Capture the cell that displays the provided text and extract its [x, y] central coordinate. 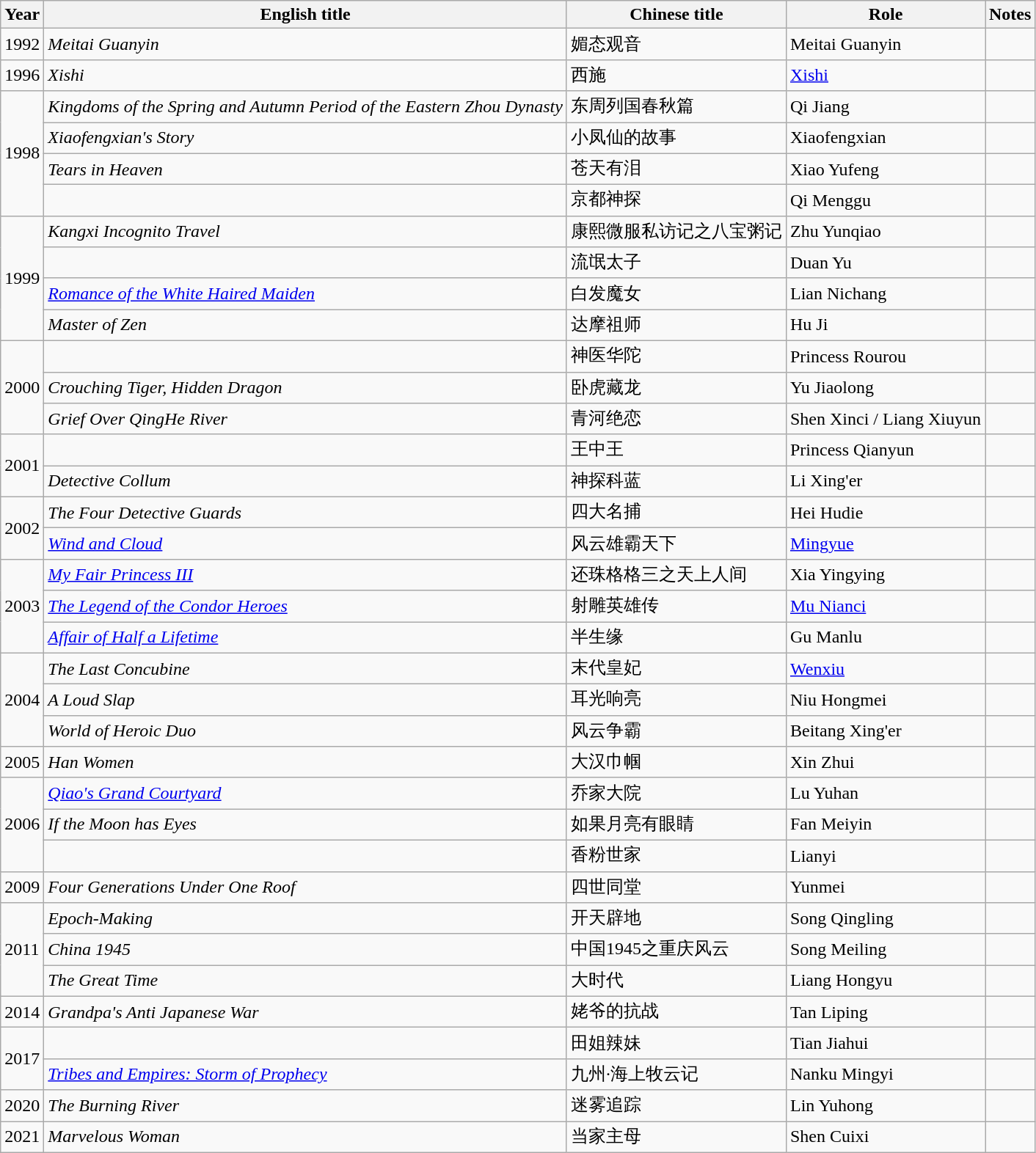
World of Heroic Duo [305, 731]
流氓太子 [676, 263]
The Burning River [305, 1106]
Master of Zen [305, 326]
Wind and Cloud [305, 544]
Fan Meiyin [885, 824]
2014 [22, 1012]
Tian Jiahui [885, 1043]
Grandpa's Anti Japanese War [305, 1012]
风云雄霸天下 [676, 544]
Xiaofengxian [885, 138]
还珠格格三之天上人间 [676, 575]
四大名捕 [676, 512]
Li Xing'er [885, 481]
半生缘 [676, 638]
Hei Hudie [885, 512]
1996 [22, 75]
2005 [22, 763]
白发魔女 [676, 293]
中国1945之重庆风云 [676, 949]
Gu Manlu [885, 638]
香粉世家 [676, 855]
青河绝恋 [676, 420]
Song Meiling [885, 949]
Lian Nichang [885, 293]
大汉巾帼 [676, 763]
Xiao Yufeng [885, 169]
耳光响亮 [676, 700]
2001 [22, 465]
Kangxi Incognito Travel [305, 232]
Qiao's Grand Courtyard [305, 794]
西施 [676, 75]
2004 [22, 700]
田姐辣妹 [676, 1043]
Shen Xinci / Liang Xiuyun [885, 420]
康熙微服私访记之八宝粥记 [676, 232]
Xia Yingying [885, 575]
神探科蓝 [676, 481]
Epoch-Making [305, 918]
Tan Liping [885, 1012]
Chinese title [676, 15]
小凤仙的故事 [676, 138]
The Last Concubine [305, 669]
射雕英雄传 [676, 606]
如果月亮有眼睛 [676, 824]
卧虎藏龙 [676, 387]
Princess Qianyun [885, 450]
媚态观音 [676, 44]
Nanku Mingyi [885, 1074]
A Loud Slap [305, 700]
Romance of the White Haired Maiden [305, 293]
Duan Yu [885, 263]
Yu Jiaolong [885, 387]
2009 [22, 887]
Han Women [305, 763]
China 1945 [305, 949]
九州·海上牧云记 [676, 1074]
The Legend of the Condor Heroes [305, 606]
Beitang Xing'er [885, 731]
English title [305, 15]
乔家大院 [676, 794]
Affair of Half a Lifetime [305, 638]
Xiaofengxian's Story [305, 138]
Liang Hongyu [885, 981]
神医华陀 [676, 356]
Four Generations Under One Roof [305, 887]
风云争霸 [676, 731]
Lu Yuhan [885, 794]
Hu Ji [885, 326]
京都神探 [676, 201]
Mu Nianci [885, 606]
四世同堂 [676, 887]
2006 [22, 824]
Lin Yuhong [885, 1106]
1999 [22, 278]
Princess Rourou [885, 356]
2003 [22, 606]
2021 [22, 1137]
当家主母 [676, 1137]
王中王 [676, 450]
开天辟地 [676, 918]
Tears in Heaven [305, 169]
Wenxiu [885, 669]
Crouching Tiger, Hidden Dragon [305, 387]
Yunmei [885, 887]
达摩祖师 [676, 326]
Marvelous Woman [305, 1137]
大时代 [676, 981]
My Fair Princess III [305, 575]
Lianyi [885, 855]
The Four Detective Guards [305, 512]
Tribes and Empires: Storm of Prophecy [305, 1074]
1998 [22, 153]
The Great Time [305, 981]
2020 [22, 1106]
Qi Menggu [885, 201]
1992 [22, 44]
If the Moon has Eyes [305, 824]
2000 [22, 387]
Niu Hongmei [885, 700]
东周列国春秋篇 [676, 107]
Song Qingling [885, 918]
Notes [1010, 15]
姥爷的抗战 [676, 1012]
Kingdoms of the Spring and Autumn Period of the Eastern Zhou Dynasty [305, 107]
Zhu Yunqiao [885, 232]
迷雾追踪 [676, 1106]
2017 [22, 1059]
2002 [22, 528]
Qi Jiang [885, 107]
末代皇妃 [676, 669]
苍天有泪 [676, 169]
Role [885, 15]
Grief Over QingHe River [305, 420]
Year [22, 15]
Detective Collum [305, 481]
Mingyue [885, 544]
2011 [22, 950]
Shen Cuixi [885, 1137]
Xin Zhui [885, 763]
